Locate the cell with the specified text and output its (X, Y) center coordinate. 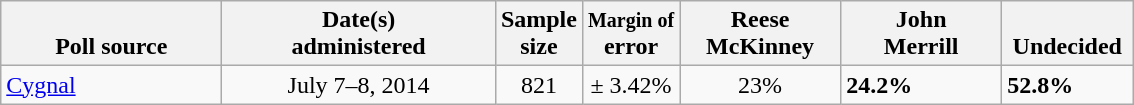
July 7–8, 2014 (359, 85)
± 3.42% (630, 85)
Undecided (1068, 34)
Samplesize (538, 34)
JohnMerrill (922, 34)
Margin oferror (630, 34)
52.8% (1068, 85)
24.2% (922, 85)
23% (760, 85)
ReeseMcKinney (760, 34)
821 (538, 85)
Cygnal (112, 85)
Date(s)administered (359, 34)
Poll source (112, 34)
